Provide the (X, Y) coordinate of the cell's center where the given text is located.  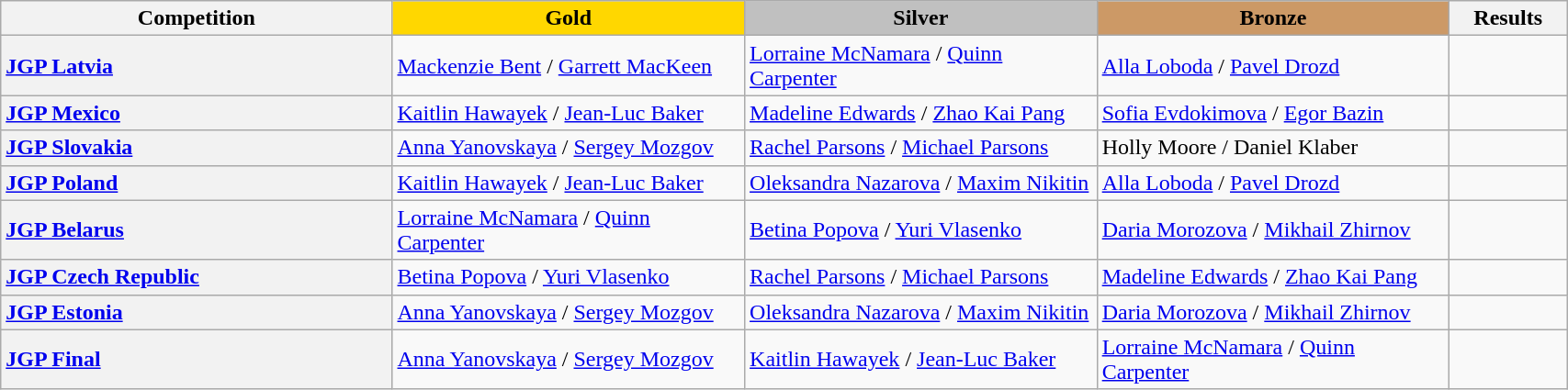
Bronze (1273, 18)
JGP Poland (197, 183)
JGP Latvia (197, 66)
JGP Belarus (197, 229)
Mackenzie Bent / Garrett MacKeen (569, 66)
Gold (569, 18)
JGP Mexico (197, 113)
Competition (197, 18)
Silver (921, 18)
JGP Slovakia (197, 148)
Sofia Evdokimova / Egor Bazin (1273, 113)
JGP Estonia (197, 312)
Holly Moore / Daniel Klaber (1273, 148)
JGP Czech Republic (197, 277)
Results (1508, 18)
JGP Final (197, 360)
